From the cell containing the given text, extract its center point as (x, y) coordinate. 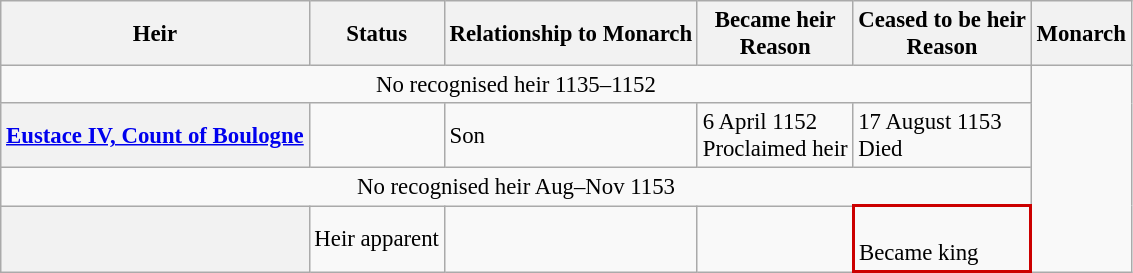
Heir apparent (376, 239)
Status (376, 34)
Became heirReason (774, 34)
Heir (155, 34)
No recognised heir 1135–1152 (516, 85)
Ceased to be heirReason (942, 34)
17 August 1153Died (942, 136)
Became king (942, 239)
6 April 1152Proclaimed heir (774, 136)
Monarch (1081, 34)
Eustace IV, Count of Boulogne (155, 136)
No recognised heir Aug–Nov 1153 (516, 187)
Relationship to Monarch (570, 34)
Son (570, 136)
